Pinpoint the cell where the given text exists, returning its (x, y) midpoint coordinate. 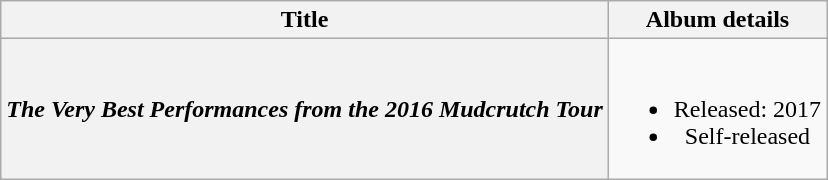
Released: 2017Self-released (717, 109)
Album details (717, 20)
The Very Best Performances from the 2016 Mudcrutch Tour (305, 109)
Title (305, 20)
